Identify which cell holds the provided text, then report its [x, y] central coordinate. 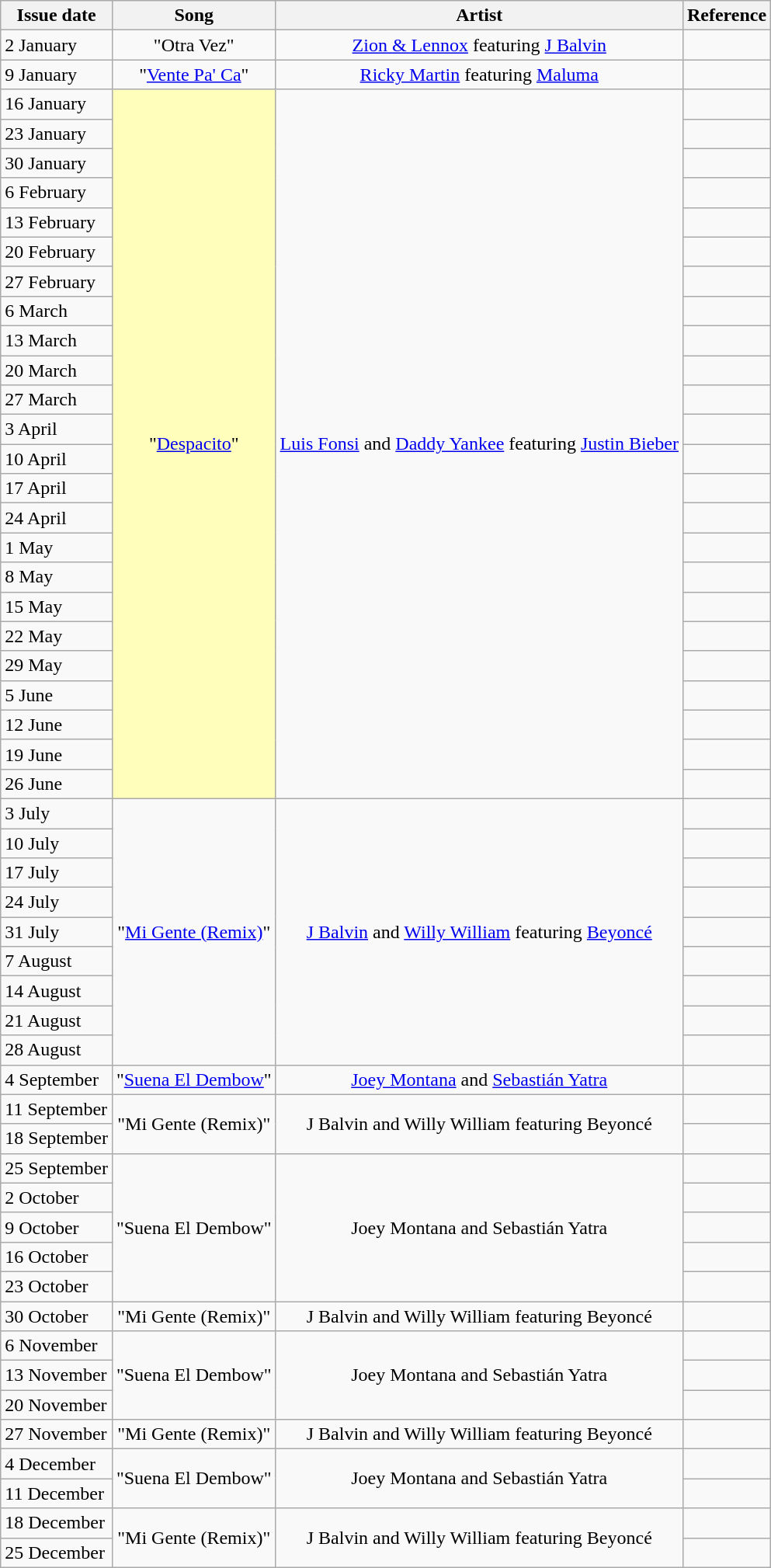
Ricky Martin featuring Maluma [479, 75]
20 March [57, 370]
25 December [57, 1552]
29 May [57, 666]
26 June [57, 784]
23 October [57, 1286]
20 November [57, 1405]
11 December [57, 1493]
24 April [57, 518]
23 January [57, 134]
15 May [57, 607]
14 August [57, 991]
31 July [57, 932]
"Despacito" [194, 444]
6 March [57, 311]
20 February [57, 252]
Reference [727, 16]
12 June [57, 725]
2 January [57, 45]
27 November [57, 1434]
13 February [57, 222]
2 October [57, 1198]
4 September [57, 1080]
28 August [57, 1050]
7 August [57, 961]
Issue date [57, 16]
27 March [57, 400]
3 July [57, 813]
3 April [57, 429]
1 May [57, 548]
19 June [57, 754]
25 September [57, 1168]
Song [194, 16]
Zion & Lennox featuring J Balvin [479, 45]
21 August [57, 1020]
18 September [57, 1139]
17 April [57, 488]
4 December [57, 1464]
11 September [57, 1109]
16 January [57, 104]
18 December [57, 1523]
8 May [57, 577]
"Vente Pa' Ca" [194, 75]
27 February [57, 281]
10 April [57, 459]
9 January [57, 75]
Luis Fonsi and Daddy Yankee featuring Justin Bieber [479, 444]
9 October [57, 1227]
"Otra Vez" [194, 45]
Artist [479, 16]
13 March [57, 340]
17 July [57, 873]
24 July [57, 902]
10 July [57, 843]
5 June [57, 695]
13 November [57, 1375]
22 May [57, 636]
6 November [57, 1346]
30 October [57, 1316]
16 October [57, 1257]
6 February [57, 193]
30 January [57, 163]
